Output the [x, y] coordinate of the center of the cell containing the given text.  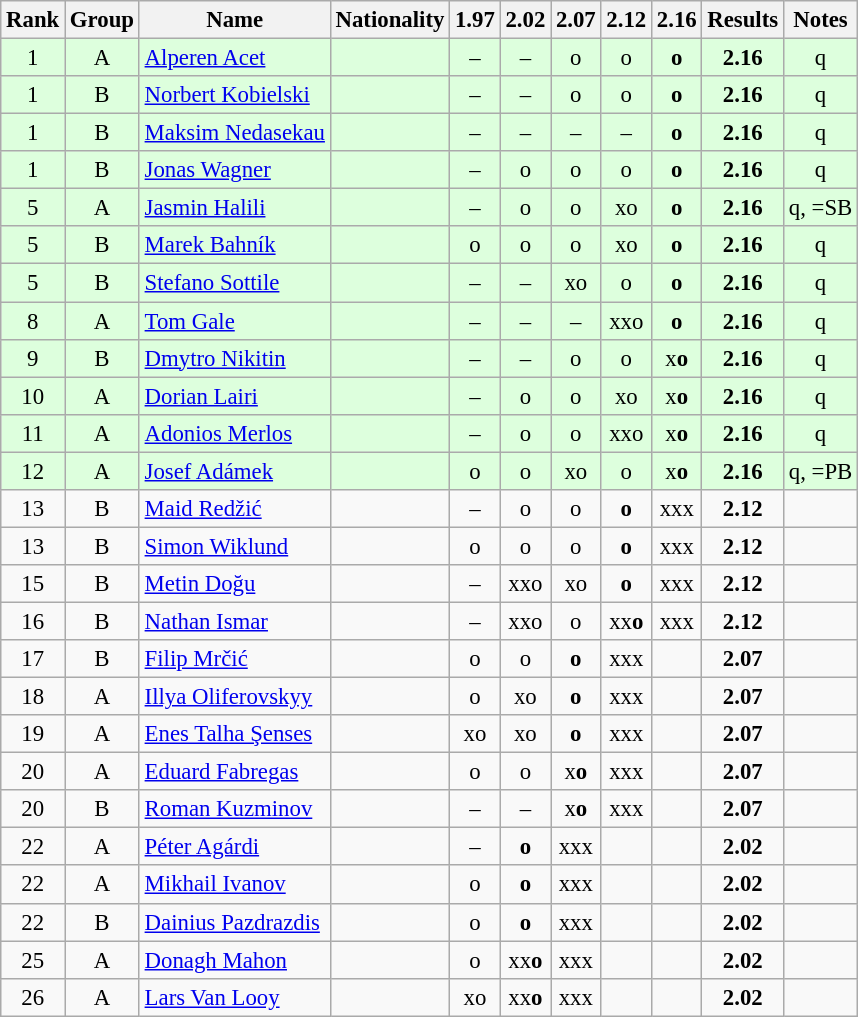
Péter Agárdi [234, 847]
Maksim Nedasekau [234, 133]
Name [234, 20]
10 [33, 396]
12 [33, 471]
26 [33, 997]
Stefano Sottile [234, 283]
16 [33, 621]
25 [33, 960]
Jonas Wagner [234, 170]
Adonios Merlos [234, 433]
Alperen Acet [234, 58]
Norbert Kobielski [234, 95]
Eduard Fabregas [234, 772]
15 [33, 584]
Group [102, 20]
Marek Bahník [234, 245]
Lars Van Looy [234, 997]
Filip Mrčić [234, 659]
Notes [820, 20]
8 [33, 321]
Enes Talha Şenses [234, 734]
Simon Wiklund [234, 546]
19 [33, 734]
Dmytro Nikitin [234, 358]
Tom Gale [234, 321]
Maid Redžić [234, 509]
Results [742, 20]
Dainius Pazdrazdis [234, 922]
Roman Kuzminov [234, 809]
Josef Adámek [234, 471]
Donagh Mahon [234, 960]
11 [33, 433]
Dorian Lairi [234, 396]
1.97 [475, 20]
Nationality [390, 20]
17 [33, 659]
q, =SB [820, 208]
Mikhail Ivanov [234, 885]
Jasmin Halili [234, 208]
9 [33, 358]
Illya Oliferovskyy [234, 697]
18 [33, 697]
Rank [33, 20]
Metin Doğu [234, 584]
q, =PB [820, 471]
Nathan Ismar [234, 621]
